Capture the cell that displays the provided text and extract its [X, Y] central coordinate. 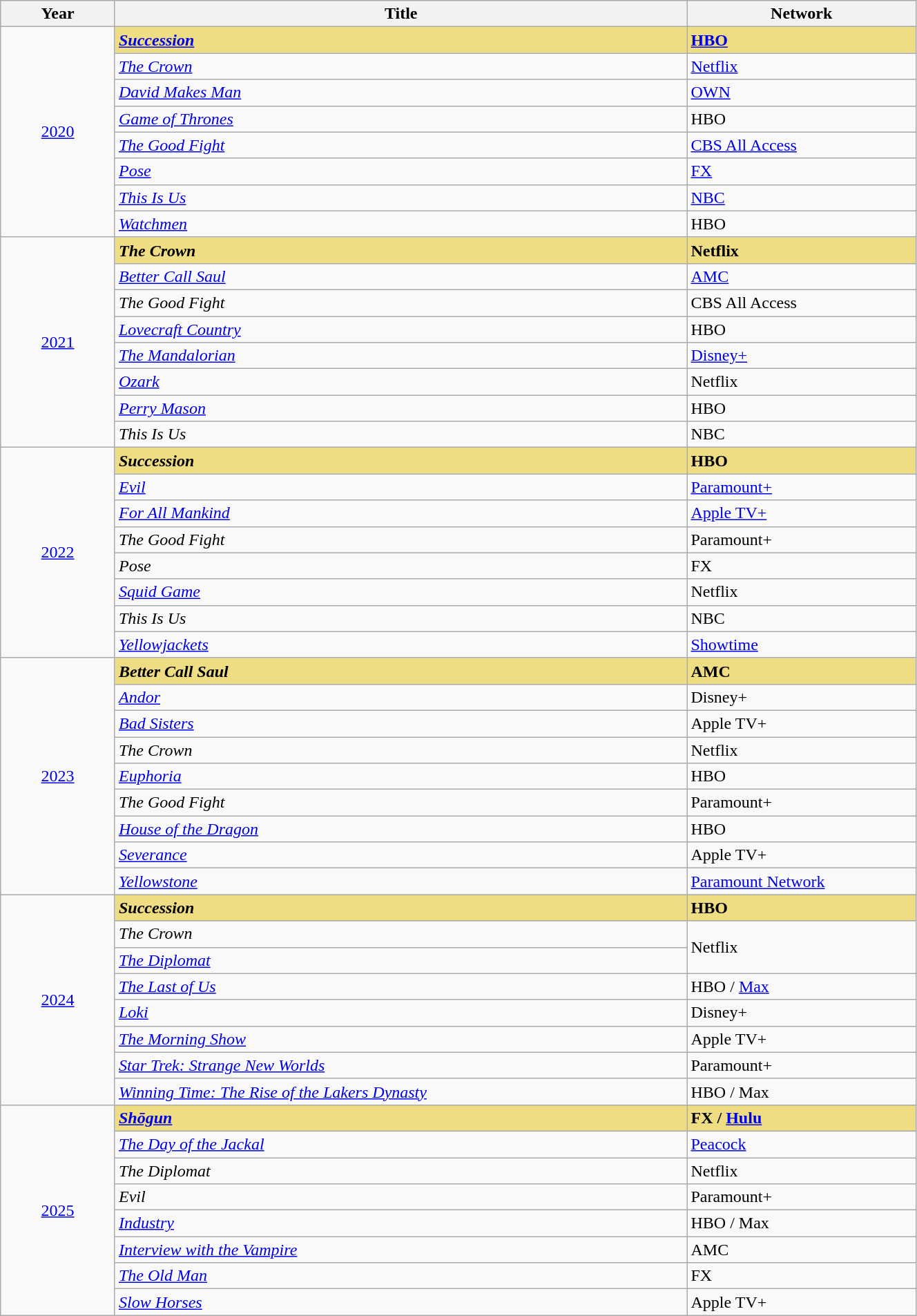
Game of Thrones [400, 119]
2020 [58, 132]
Lovecraft Country [400, 330]
Perry Mason [400, 408]
Title [400, 14]
Watchmen [400, 224]
The Last of Us [400, 986]
Network [801, 14]
Loki [400, 1013]
Shōgun [400, 1118]
OWN [801, 93]
David Makes Man [400, 93]
FX / Hulu [801, 1118]
The Old Man [400, 1276]
The Mandalorian [400, 356]
Industry [400, 1223]
Yellowstone [400, 881]
Winning Time: The Rise of the Lakers Dynasty [400, 1091]
The Morning Show [400, 1039]
2021 [58, 342]
2022 [58, 553]
Squid Game [400, 592]
Star Trek: Strange New Worlds [400, 1065]
2024 [58, 1000]
Paramount Network [801, 881]
Peacock [801, 1144]
The Day of the Jackal [400, 1144]
2025 [58, 1210]
Showtime [801, 645]
Year [58, 14]
Severance [400, 855]
Bad Sisters [400, 723]
Euphoria [400, 776]
Yellowjackets [400, 645]
House of the Dragon [400, 829]
Slow Horses [400, 1302]
Interview with the Vampire [400, 1250]
Ozark [400, 382]
Andor [400, 697]
For All Mankind [400, 513]
2023 [58, 776]
